Pinpoint the cell where the given text exists, returning its (x, y) midpoint coordinate. 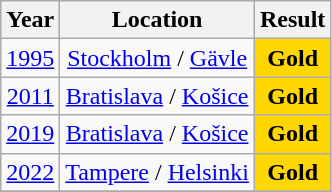
1995 (30, 58)
Tampere / Helsinki (158, 172)
2019 (30, 134)
2022 (30, 172)
Stockholm / Gävle (158, 58)
2011 (30, 96)
Location (158, 20)
Result (292, 20)
Year (30, 20)
